Scan for the cell matching the given text and deliver its (X, Y) coordinate at center. 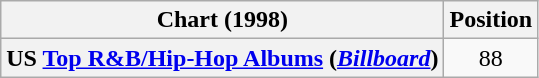
88 (491, 58)
Position (491, 20)
Chart (1998) (222, 20)
US Top R&B/Hip-Hop Albums (Billboard) (222, 58)
